Output the [x, y] coordinate of the center of the cell containing the given text.  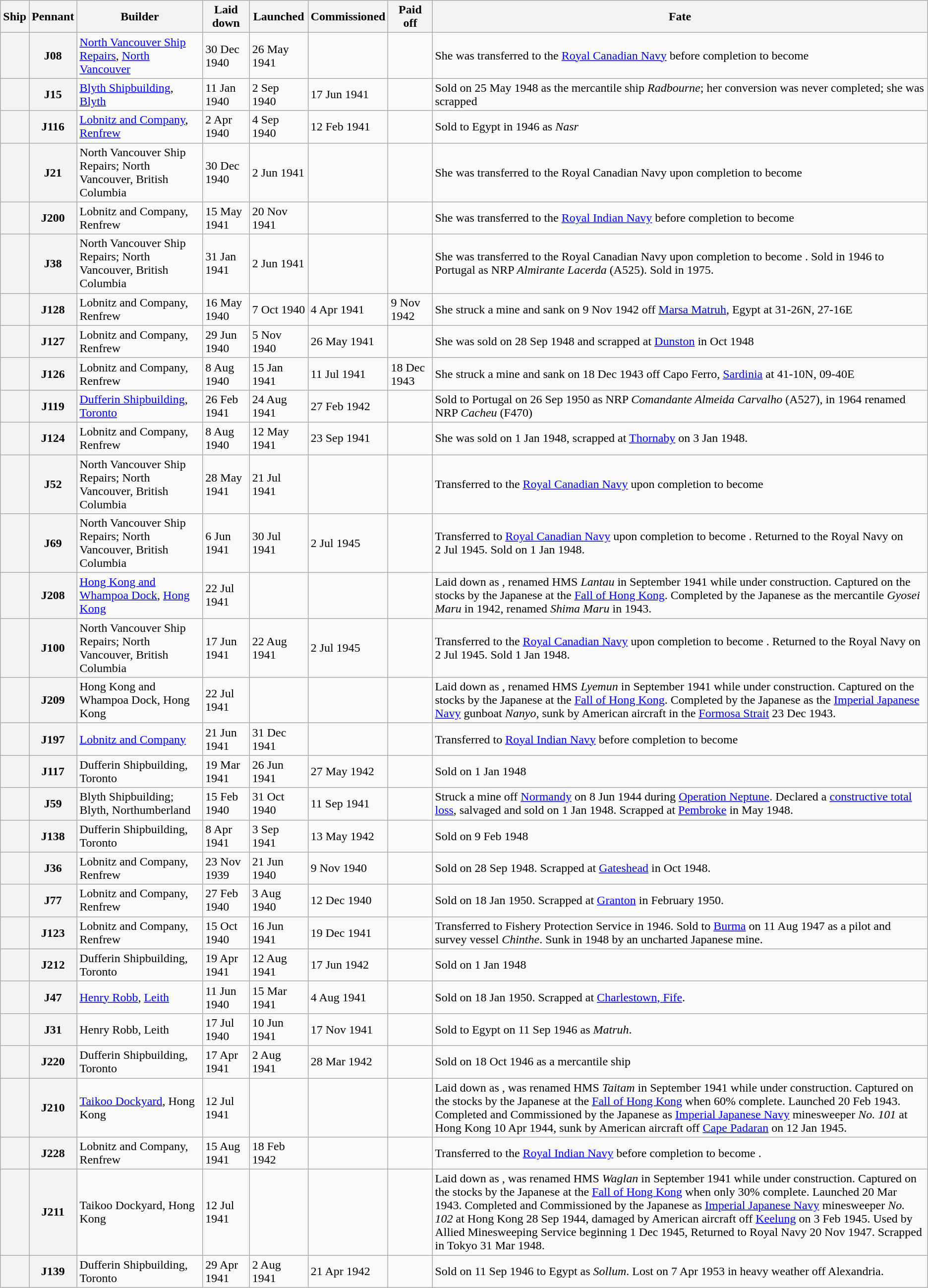
21 Jun 1940 [279, 868]
12 Aug 1941 [279, 965]
J15 [53, 94]
J59 [53, 803]
J212 [53, 965]
31 Dec 1941 [279, 739]
19 Mar 1941 [226, 772]
22 Aug 1941 [279, 648]
16 Jun 1941 [279, 932]
28 Mar 1942 [348, 1061]
J38 [53, 264]
Transferred to Royal Indian Navy before completion to become [680, 739]
J77 [53, 901]
She was transferred to the Royal Canadian Navy before completion to become [680, 56]
8 Apr 1941 [226, 836]
4 Apr 1941 [348, 309]
12 May 1941 [279, 438]
2 Sep 1940 [279, 94]
Sold on 28 Sep 1948. Scrapped at Gateshead in Oct 1948. [680, 868]
J138 [53, 836]
17 Jul 1940 [226, 1030]
9 Nov 1942 [410, 309]
12 Dec 1940 [348, 901]
16 May 1940 [226, 309]
Sold on 18 Jan 1950. Scrapped at Granton in February 1950. [680, 901]
3 Aug 1940 [279, 901]
J123 [53, 932]
27 Feb 1940 [226, 901]
J119 [53, 406]
J208 [53, 596]
She was sold on 28 Sep 1948 and scrapped at Dunston in Oct 1948 [680, 341]
15 Aug 1941 [226, 1154]
She struck a mine and sank on 18 Dec 1943 off Capo Ferro, Sardinia at 41-10N, 09-40E [680, 374]
She was transferred to the Royal Canadian Navy upon completion to become . Sold in 1946 to Portugal as NRP Almirante Lacerda (A525). Sold in 1975. [680, 264]
15 Oct 1940 [226, 932]
J210 [53, 1108]
Commissioned [348, 17]
27 Feb 1942 [348, 406]
Laid down [226, 17]
J21 [53, 173]
Sold on 18 Oct 1946 as a mercantile ship [680, 1061]
Pennant [53, 17]
9 Nov 1940 [348, 868]
21 Apr 1942 [348, 1272]
26 Feb 1941 [226, 406]
Sold to Egypt in 1946 as Nasr [680, 127]
Sold on 18 Jan 1950. Scrapped at Charlestown, Fife. [680, 997]
J211 [53, 1212]
J124 [53, 438]
Transferred to the Royal Canadian Navy upon completion to become [680, 484]
J52 [53, 484]
17 Apr 1941 [226, 1061]
Sold on 11 Sep 1946 to Egypt as Sollum. Lost on 7 Apr 1953 in heavy weather off Alexandria. [680, 1272]
15 Mar 1941 [279, 997]
North Vancouver Ship Repairs, North Vancouver [140, 56]
31 Oct 1940 [279, 803]
Paid off [410, 17]
23 Sep 1941 [348, 438]
19 Apr 1941 [226, 965]
J220 [53, 1061]
J228 [53, 1154]
10 Jun 1941 [279, 1030]
J200 [53, 218]
Transferred to the Royal Canadian Navy upon completion to become . Returned to the Royal Navy on 2 Jul 1945. Sold 1 Jan 1948. [680, 648]
She was transferred to the Royal Canadian Navy upon completion to become [680, 173]
J128 [53, 309]
13 May 1942 [348, 836]
15 Jan 1941 [279, 374]
She was sold on 1 Jan 1948, scrapped at Thornaby on 3 Jan 1948. [680, 438]
17 Jun 1942 [348, 965]
J69 [53, 544]
29 Apr 1941 [226, 1272]
Sold to Portugal on 26 Sep 1950 as NRP Comandante Almeida Carvalho (A527), in 1964 renamed NRP Cacheu (F470) [680, 406]
20 Nov 1941 [279, 218]
She was transferred to the Royal Indian Navy before completion to become [680, 218]
Transferred to Royal Canadian Navy upon completion to become . Returned to the Royal Navy on 2 Jul 1945. Sold on 1 Jan 1948. [680, 544]
J209 [53, 700]
Launched [279, 17]
J100 [53, 648]
12 Feb 1941 [348, 127]
J47 [53, 997]
3 Sep 1941 [279, 836]
5 Nov 1940 [279, 341]
J127 [53, 341]
4 Aug 1941 [348, 997]
30 Jul 1941 [279, 544]
Sold to Egypt on 11 Sep 1946 as Matruh. [680, 1030]
Sold on 25 May 1948 as the mercantile ship Radbourne; her conversion was never completed; she was scrapped [680, 94]
11 Sep 1941 [348, 803]
21 Jul 1941 [279, 484]
Sold on 9 Feb 1948 [680, 836]
J36 [53, 868]
J116 [53, 127]
18 Dec 1943 [410, 374]
21 Jun 1941 [226, 739]
Ship [15, 17]
31 Jan 1941 [226, 264]
15 Feb 1940 [226, 803]
She struck a mine and sank on 9 Nov 1942 off Marsa Matruh, Egypt at 31-26N, 27-16E [680, 309]
Lobnitz and Company [140, 739]
19 Dec 1941 [348, 932]
24 Aug 1941 [279, 406]
26 Jun 1941 [279, 772]
Builder [140, 17]
18 Feb 1942 [279, 1154]
15 May 1941 [226, 218]
11 Jul 1941 [348, 374]
J126 [53, 374]
Transferred to the Royal Indian Navy before completion to become . [680, 1154]
J139 [53, 1272]
17 Nov 1941 [348, 1030]
23 Nov 1939 [226, 868]
J117 [53, 772]
Blyth Shipbuilding; Blyth, Northumberland [140, 803]
Blyth Shipbuilding, Blyth [140, 94]
2 Apr 1940 [226, 127]
J197 [53, 739]
Fate [680, 17]
4 Sep 1940 [279, 127]
29 Jun 1940 [226, 341]
J31 [53, 1030]
7 Oct 1940 [279, 309]
J08 [53, 56]
6 Jun 1941 [226, 544]
28 May 1941 [226, 484]
11 Jan 1940 [226, 94]
27 May 1942 [348, 772]
11 Jun 1940 [226, 997]
